Pinpoint the cell where the given text exists, returning its [x, y] midpoint coordinate. 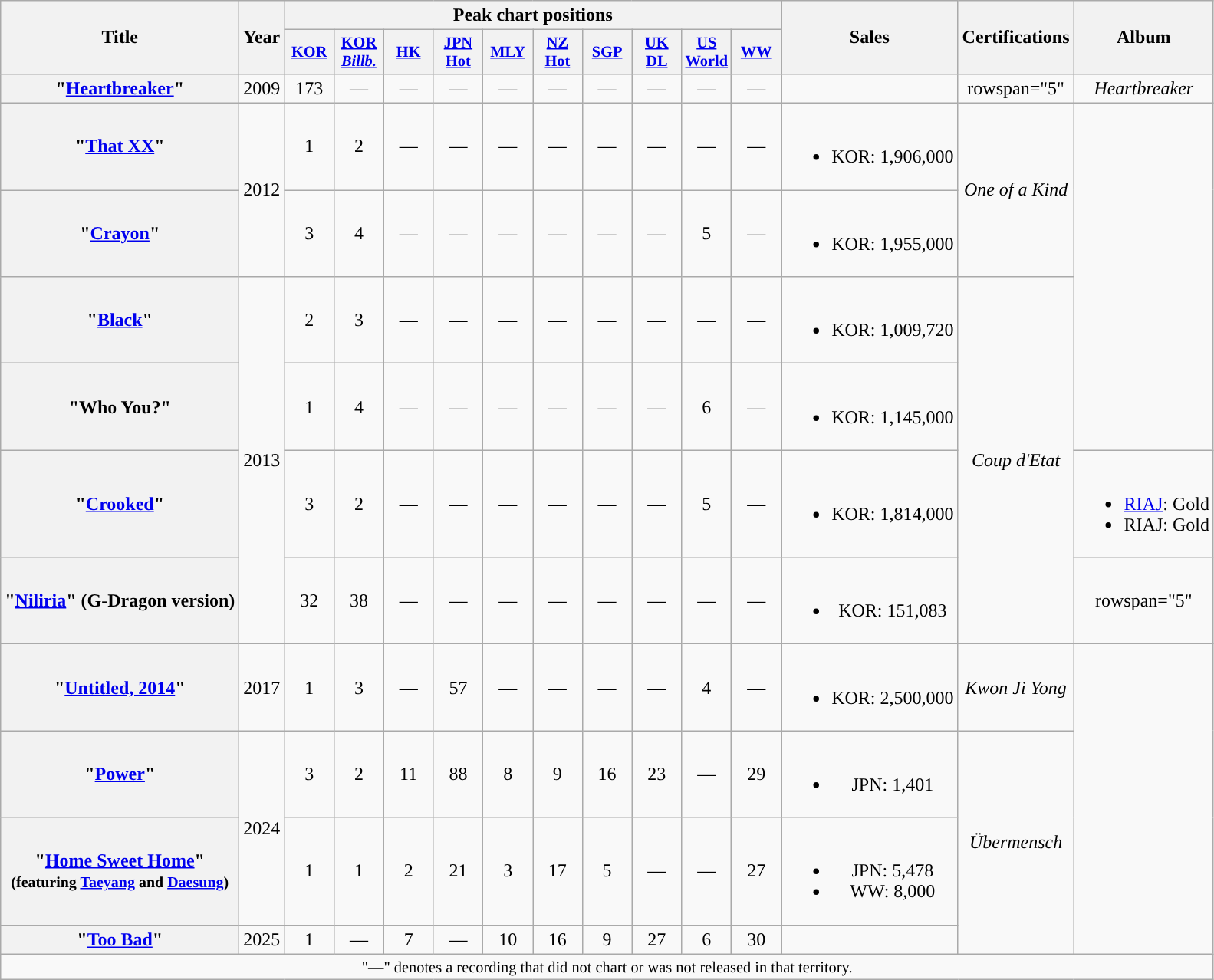
KOR: 1,145,000 [870, 406]
Peak chart positions [533, 15]
Heartbreaker [1143, 88]
32 [310, 601]
"Untitled, 2014" [120, 687]
57 [459, 687]
KOR: 2,500,000 [870, 687]
173 [310, 88]
29 [756, 774]
"Black" [120, 321]
2009 [262, 88]
7 [408, 939]
"Niliria" (G-Dragon version) [120, 601]
2017 [262, 687]
MLY [508, 52]
Title [120, 38]
23 [656, 774]
"Who You?" [120, 406]
Übermensch [1015, 842]
KOR: 1,906,000 [870, 147]
KOR: 1,009,720 [870, 321]
"Power" [120, 774]
2012 [262, 190]
UK DL [656, 52]
KOR: 1,955,000 [870, 233]
21 [459, 871]
88 [459, 774]
"Too Bad" [120, 939]
"Heartbreaker" [120, 88]
JPNHot [459, 52]
KORBillb. [359, 52]
Sales [870, 38]
Coup d'Etat [1015, 460]
30 [756, 939]
HK [408, 52]
"Crooked" [120, 504]
Kwon Ji Yong [1015, 687]
KOR: 151,083 [870, 601]
8 [508, 774]
17 [557, 871]
NZHot [557, 52]
2024 [262, 828]
RIAJ: Gold RIAJ: Gold [1143, 504]
JPN: 5,478WW: 8,000 [870, 871]
WW [756, 52]
Certifications [1015, 38]
38 [359, 601]
2025 [262, 939]
"Home Sweet Home"(featuring Taeyang and Daesung) [120, 871]
Album [1143, 38]
11 [408, 774]
SGP [607, 52]
"That XX" [120, 147]
KOR: 1,814,000 [870, 504]
Year [262, 38]
KOR [310, 52]
One of a Kind [1015, 190]
"—" denotes a recording that did not chart or was not released in that territory. [607, 967]
"Crayon" [120, 233]
USWorld [707, 52]
10 [508, 939]
2013 [262, 460]
JPN: 1,401 [870, 774]
